Extract the (X, Y) coordinate from the center of the cell holding the provided text.  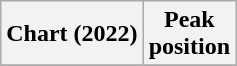
Peakposition (189, 34)
Chart (2022) (72, 34)
